From the cell containing the given text, extract its center point as [x, y] coordinate. 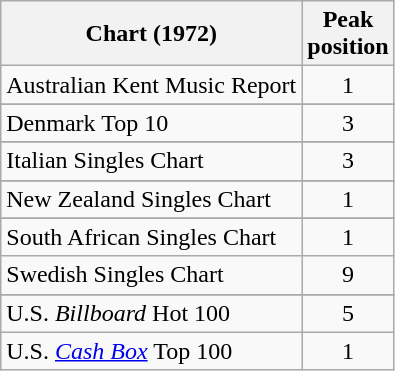
Peakposition [348, 34]
Australian Kent Music Report [152, 85]
5 [348, 313]
U.S. Cash Box Top 100 [152, 351]
New Zealand Singles Chart [152, 199]
9 [348, 275]
U.S. Billboard Hot 100 [152, 313]
Denmark Top 10 [152, 123]
Italian Singles Chart [152, 161]
Chart (1972) [152, 34]
Swedish Singles Chart [152, 275]
South African Singles Chart [152, 237]
